Search for the cell housing the specified text and yield its [x, y] center coordinate. 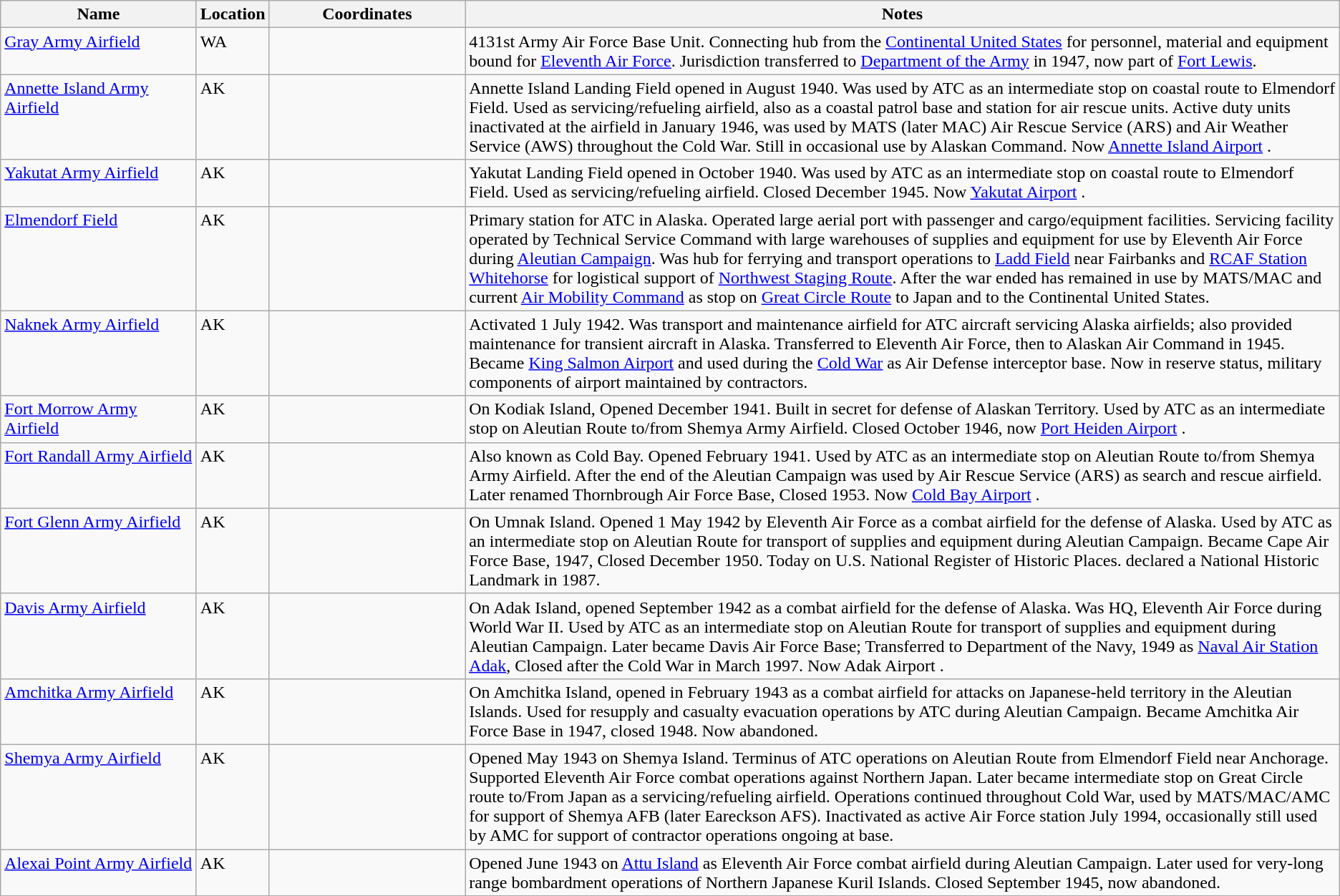
Shemya Army Airfield [99, 797]
Naknek Army Airfield [99, 354]
Fort Randall Army Airfield [99, 475]
Coordinates [367, 14]
Fort Morrow Army Airfield [99, 419]
Name [99, 14]
Location [233, 14]
Fort Glenn Army Airfield [99, 551]
WA [233, 52]
Elmendorf Field [99, 258]
Amchitka Army Airfield [99, 711]
Gray Army Airfield [99, 52]
Notes [903, 14]
Davis Army Airfield [99, 636]
Annette Island Army Airfield [99, 117]
Yakutat Army Airfield [99, 183]
Alexai Point Army Airfield [99, 872]
